Extract the [x, y] coordinate from the center of the cell holding the provided text.  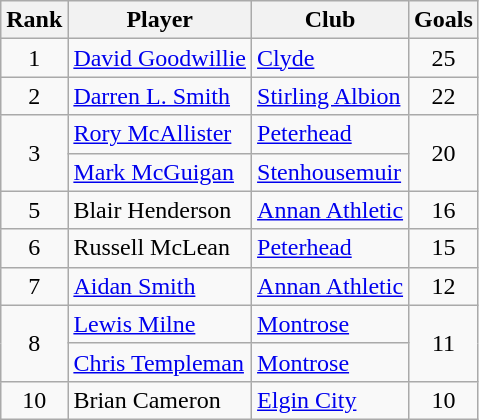
David Goodwillie [160, 58]
Elgin City [330, 400]
3 [34, 153]
Darren L. Smith [160, 96]
16 [444, 210]
Player [160, 20]
Rank [34, 20]
Goals [444, 20]
Blair Henderson [160, 210]
15 [444, 248]
Club [330, 20]
Brian Cameron [160, 400]
6 [34, 248]
Lewis Milne [160, 324]
Stirling Albion [330, 96]
20 [444, 153]
Chris Templeman [160, 362]
Mark McGuigan [160, 172]
12 [444, 286]
2 [34, 96]
1 [34, 58]
8 [34, 343]
Aidan Smith [160, 286]
11 [444, 343]
Russell McLean [160, 248]
Clyde [330, 58]
25 [444, 58]
Rory McAllister [160, 134]
5 [34, 210]
7 [34, 286]
Stenhousemuir [330, 172]
22 [444, 96]
